Provide the (X, Y) coordinate of the cell's center where the given text is located.  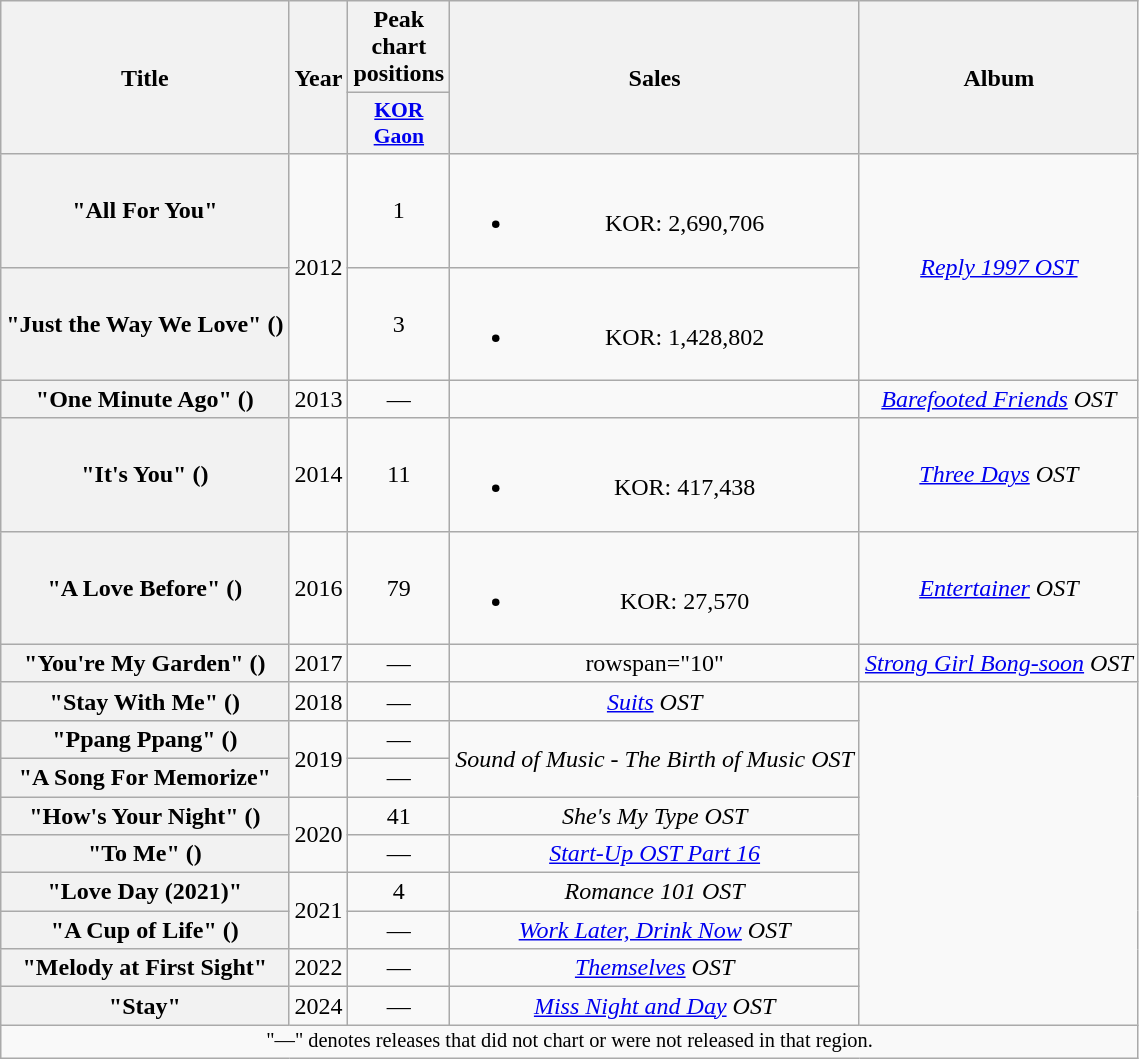
"How's Your Night" () (145, 815)
"Stay" (145, 1006)
Peak chart positions (399, 47)
"Melody at First Sight" (145, 968)
Themselves OST (655, 968)
rowspan="10" (655, 663)
Suits OST (655, 701)
2013 (318, 399)
2018 (318, 701)
Sales (655, 78)
Sound of Music - The Birth of Music OST (655, 758)
"A Cup of Life" () (145, 930)
"It's You" () (145, 474)
Miss Night and Day OST (655, 1006)
3 (399, 324)
KOR: 27,570 (655, 588)
"You're My Garden" () (145, 663)
Work Later, Drink Now OST (655, 930)
KOR: 2,690,706 (655, 210)
41 (399, 815)
Romance 101 OST (655, 892)
2024 (318, 1006)
"Love Day (2021)" (145, 892)
She's My Type OST (655, 815)
2021 (318, 911)
"Stay With Me" () (145, 701)
Strong Girl Bong-soon OST (998, 663)
Start-Up OST Part 16 (655, 854)
KOR: 417,438 (655, 474)
Album (998, 78)
"One Minute Ago" () (145, 399)
Three Days OST (998, 474)
"Ppang Ppang" () (145, 739)
"A Love Before" () (145, 588)
Barefooted Friends OST (998, 399)
Reply 1997 OST (998, 267)
1 (399, 210)
KORGaon (399, 124)
"—" denotes releases that did not chart or were not released in that region. (570, 1042)
"Just the Way We Love" () (145, 324)
2016 (318, 588)
11 (399, 474)
2014 (318, 474)
Year (318, 78)
"All For You" (145, 210)
2019 (318, 758)
2020 (318, 834)
79 (399, 588)
Title (145, 78)
"To Me" () (145, 854)
"A Song For Memorize" (145, 777)
2017 (318, 663)
KOR: 1,428,802 (655, 324)
4 (399, 892)
Entertainer OST (998, 588)
2012 (318, 267)
2022 (318, 968)
